Identify which cell holds the provided text, then report its [X, Y] central coordinate. 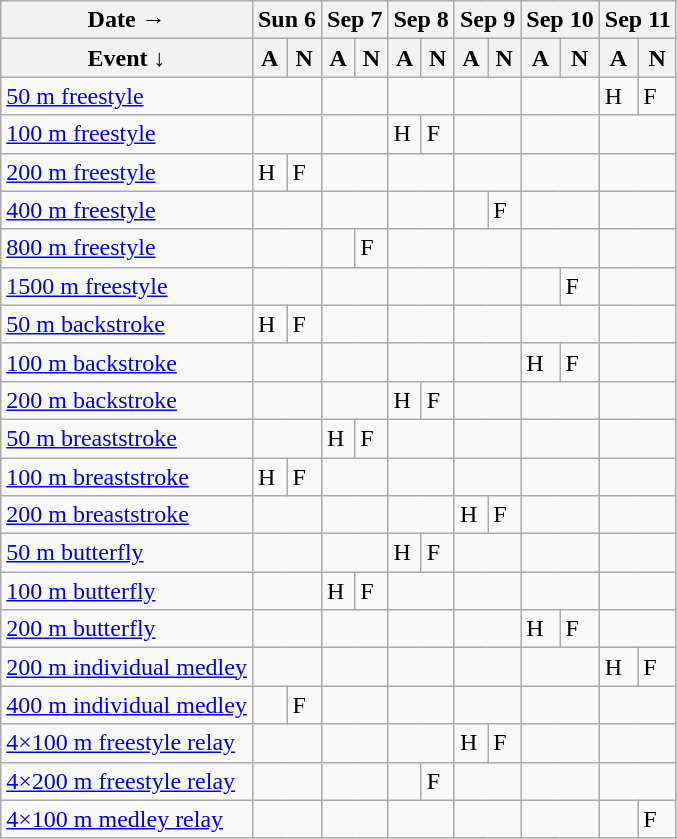
Event ↓ [127, 58]
1500 m freestyle [127, 286]
4×200 m freestyle relay [127, 781]
200 m freestyle [127, 172]
Sep 7 [355, 20]
50 m backstroke [127, 324]
100 m breaststroke [127, 477]
Date → [127, 20]
200 m individual medley [127, 667]
50 m butterfly [127, 553]
200 m butterfly [127, 629]
Sep 11 [638, 20]
4×100 m medley relay [127, 819]
400 m individual medley [127, 705]
200 m breaststroke [127, 515]
400 m freestyle [127, 210]
Sep 9 [487, 20]
Sun 6 [286, 20]
Sep 8 [421, 20]
100 m backstroke [127, 362]
100 m freestyle [127, 134]
200 m backstroke [127, 400]
50 m breaststroke [127, 438]
4×100 m freestyle relay [127, 743]
Sep 10 [560, 20]
50 m freestyle [127, 96]
800 m freestyle [127, 248]
100 m butterfly [127, 591]
